Return the [x, y] coordinate for the center point of the cell that contains the specified text.  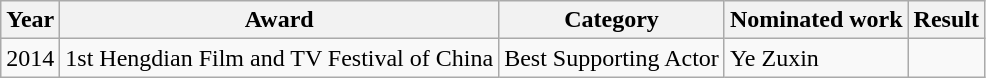
Award [280, 20]
Year [30, 20]
Result [946, 20]
Ye Zuxin [816, 58]
1st Hengdian Film and TV Festival of China [280, 58]
Best Supporting Actor [612, 58]
Category [612, 20]
Nominated work [816, 20]
2014 [30, 58]
